For the text-containing cell, return its midpoint in (x, y) coordinate format. 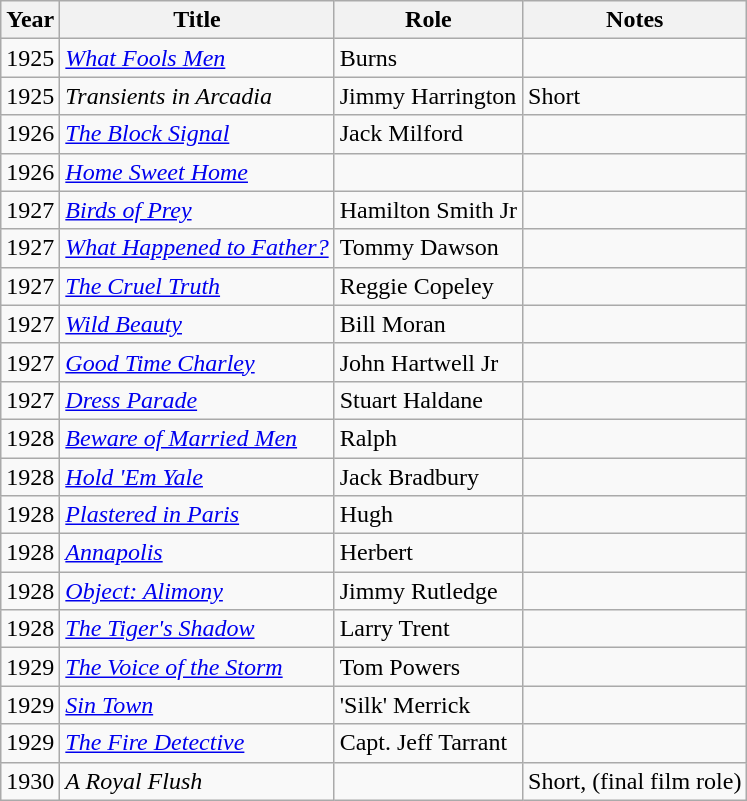
Sin Town (197, 705)
Title (197, 20)
Short, (final film role) (635, 781)
The Block Signal (197, 134)
Year (30, 20)
Annapolis (197, 553)
Birds of Prey (197, 210)
What Happened to Father? (197, 248)
Jack Bradbury (428, 477)
Wild Beauty (197, 324)
Tommy Dawson (428, 248)
'Silk' Merrick (428, 705)
Burns (428, 58)
Herbert (428, 553)
Plastered in Paris (197, 515)
Beware of Married Men (197, 438)
Home Sweet Home (197, 172)
The Voice of the Storm (197, 667)
Tom Powers (428, 667)
Reggie Copeley (428, 286)
Notes (635, 20)
1930 (30, 781)
The Tiger's Shadow (197, 629)
Role (428, 20)
The Fire Detective (197, 743)
Short (635, 96)
The Cruel Truth (197, 286)
Jimmy Rutledge (428, 591)
Transients in Arcadia (197, 96)
A Royal Flush (197, 781)
What Fools Men (197, 58)
Hugh (428, 515)
Bill Moran (428, 324)
Hold 'Em Yale (197, 477)
John Hartwell Jr (428, 362)
Good Time Charley (197, 362)
Jack Milford (428, 134)
Jimmy Harrington (428, 96)
Object: Alimony (197, 591)
Stuart Haldane (428, 400)
Capt. Jeff Tarrant (428, 743)
Dress Parade (197, 400)
Hamilton Smith Jr (428, 210)
Larry Trent (428, 629)
Ralph (428, 438)
